Detect which cell encompasses the target text, then output its [X, Y] center coordinate. 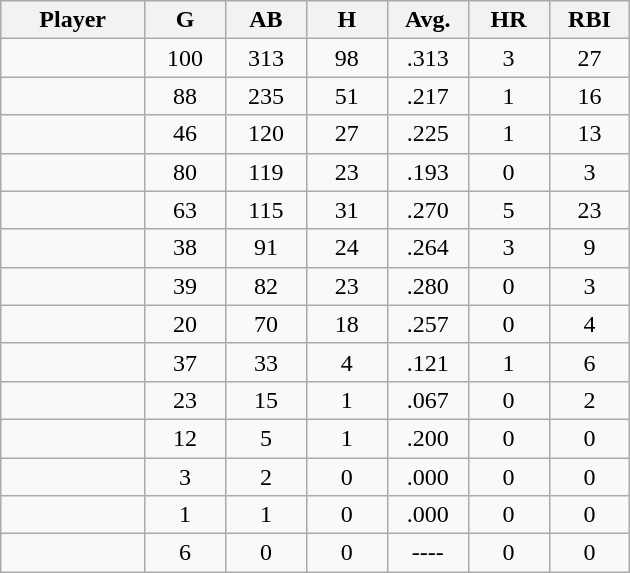
.217 [428, 96]
82 [266, 286]
Avg. [428, 20]
.121 [428, 362]
.264 [428, 248]
38 [186, 248]
120 [266, 134]
100 [186, 58]
12 [186, 438]
88 [186, 96]
.193 [428, 172]
.067 [428, 400]
AB [266, 20]
119 [266, 172]
235 [266, 96]
16 [590, 96]
31 [346, 210]
70 [266, 324]
24 [346, 248]
115 [266, 210]
51 [346, 96]
80 [186, 172]
.257 [428, 324]
15 [266, 400]
33 [266, 362]
63 [186, 210]
.313 [428, 58]
9 [590, 248]
.270 [428, 210]
46 [186, 134]
39 [186, 286]
13 [590, 134]
18 [346, 324]
G [186, 20]
98 [346, 58]
Player [73, 20]
313 [266, 58]
91 [266, 248]
RBI [590, 20]
.280 [428, 286]
.225 [428, 134]
.200 [428, 438]
20 [186, 324]
---- [428, 553]
H [346, 20]
37 [186, 362]
HR [508, 20]
